Search for the cell housing the specified text and yield its (X, Y) center coordinate. 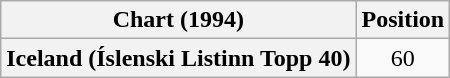
Chart (1994) (178, 20)
Position (403, 20)
Iceland (Íslenski Listinn Topp 40) (178, 58)
60 (403, 58)
